For the text-containing cell, return its midpoint in [x, y] coordinate format. 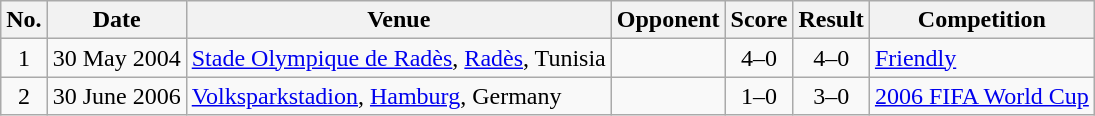
30 May 2004 [116, 58]
Friendly [982, 58]
Date [116, 20]
Result [831, 20]
Venue [398, 20]
Volksparkstadion, Hamburg, Germany [398, 96]
1 [24, 58]
3–0 [831, 96]
Opponent [668, 20]
Stade Olympique de Radès, Radès, Tunisia [398, 58]
30 June 2006 [116, 96]
Competition [982, 20]
2 [24, 96]
No. [24, 20]
Score [759, 20]
2006 FIFA World Cup [982, 96]
1–0 [759, 96]
